Output the [x, y] coordinate of the center of the cell containing the given text.  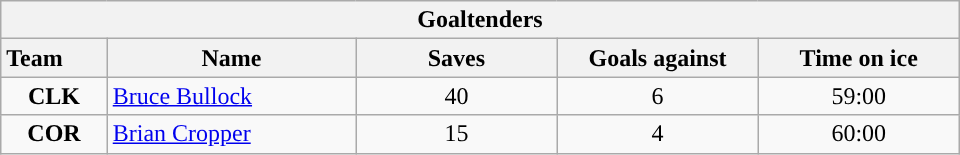
Team [54, 58]
4 [658, 134]
6 [658, 96]
Goaltenders [480, 20]
15 [456, 134]
Bruce Bullock [232, 96]
59:00 [858, 96]
Saves [456, 58]
Name [232, 58]
COR [54, 134]
60:00 [858, 134]
Time on ice [858, 58]
CLK [54, 96]
Brian Cropper [232, 134]
Goals against [658, 58]
40 [456, 96]
